Detect which cell encompasses the target text, then output its (X, Y) center coordinate. 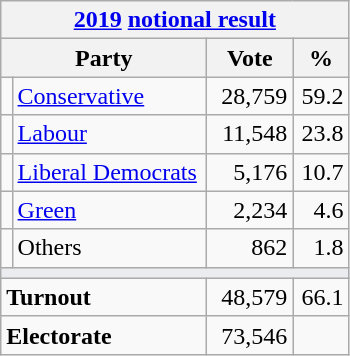
2,234 (250, 210)
862 (250, 248)
Green (110, 210)
5,176 (250, 172)
11,548 (250, 134)
10.7 (321, 172)
Electorate (104, 335)
23.8 (321, 134)
Liberal Democrats (110, 172)
Vote (250, 58)
Turnout (104, 297)
2019 notional result (175, 20)
Conservative (110, 96)
66.1 (321, 297)
Others (110, 248)
Labour (110, 134)
4.6 (321, 210)
1.8 (321, 248)
59.2 (321, 96)
73,546 (250, 335)
% (321, 58)
Party (104, 58)
48,579 (250, 297)
28,759 (250, 96)
